Capture the cell that displays the provided text and extract its [x, y] central coordinate. 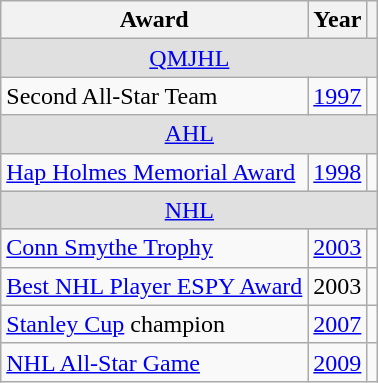
1998 [338, 172]
Second All-Star Team [154, 96]
QMJHL [190, 58]
NHL All-Star Game [154, 362]
Award [154, 20]
Best NHL Player ESPY Award [154, 286]
Conn Smythe Trophy [154, 248]
Stanley Cup champion [154, 324]
Year [338, 20]
2009 [338, 362]
1997 [338, 96]
2007 [338, 324]
AHL [190, 134]
NHL [190, 210]
Hap Holmes Memorial Award [154, 172]
